Determine the (x, y) coordinate at the center of the cell enclosing the given text.  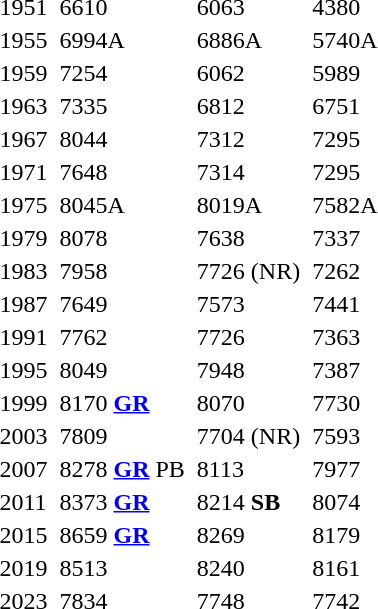
7948 (248, 370)
8214 SB (248, 502)
8659 GR (122, 535)
7638 (248, 238)
8049 (122, 370)
7314 (248, 172)
7573 (248, 304)
8078 (122, 238)
8269 (248, 535)
6812 (248, 106)
7762 (122, 337)
7312 (248, 139)
8373 GR (122, 502)
8019A (248, 205)
7704 (NR) (248, 436)
6886A (248, 40)
8113 (248, 469)
6994A (122, 40)
7726 (248, 337)
8240 (248, 568)
8070 (248, 403)
8044 (122, 139)
7809 (122, 436)
7254 (122, 73)
6062 (248, 73)
8513 (122, 568)
7335 (122, 106)
8045A (122, 205)
8170 GR (122, 403)
7648 (122, 172)
7649 (122, 304)
7958 (122, 271)
7726 (NR) (248, 271)
8278 GR PB (122, 469)
